Pinpoint the cell where the given text exists, returning its (x, y) midpoint coordinate. 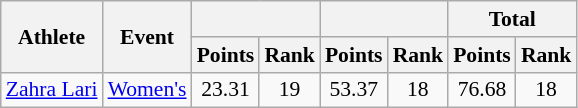
Event (148, 36)
Total (512, 19)
23.31 (226, 90)
Zahra Lari (52, 90)
53.37 (354, 90)
76.68 (482, 90)
Athlete (52, 36)
Women's (148, 90)
19 (290, 90)
